Extract the [X, Y] coordinate from the center of the cell holding the provided text.  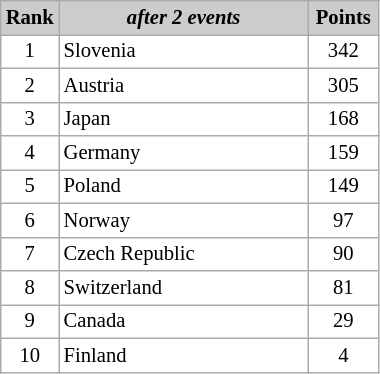
Czech Republic [184, 254]
305 [343, 85]
10 [30, 355]
7 [30, 254]
2 [30, 85]
97 [343, 220]
Germany [184, 153]
168 [343, 119]
342 [343, 51]
159 [343, 153]
Points [343, 17]
8 [30, 287]
29 [343, 321]
81 [343, 287]
after 2 events [184, 17]
Rank [30, 17]
Canada [184, 321]
149 [343, 186]
90 [343, 254]
9 [30, 321]
Poland [184, 186]
Japan [184, 119]
6 [30, 220]
3 [30, 119]
1 [30, 51]
Switzerland [184, 287]
Austria [184, 85]
Norway [184, 220]
Slovenia [184, 51]
Finland [184, 355]
5 [30, 186]
